Return the (X, Y) coordinate for the center point of the cell that contains the specified text.  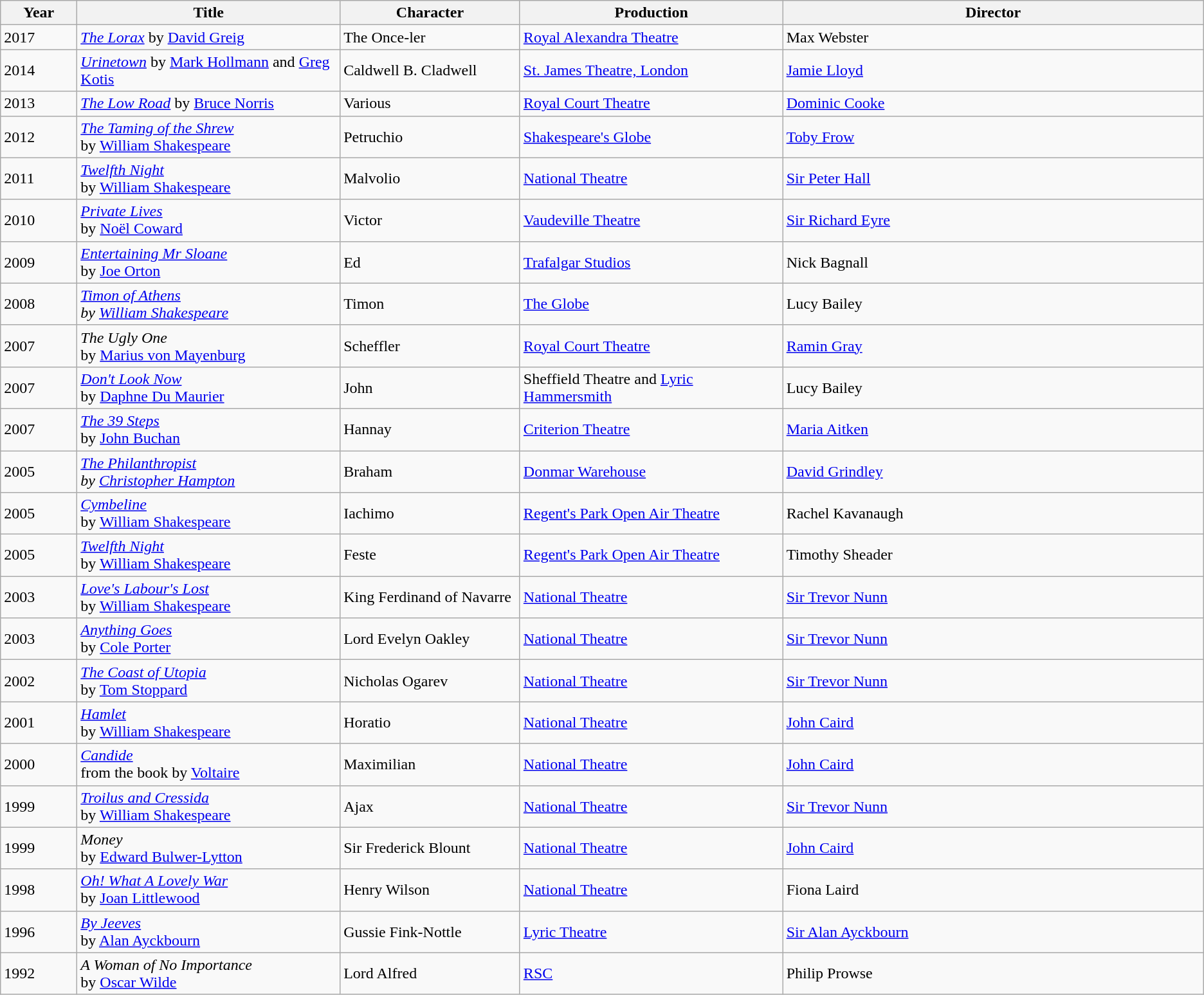
Timon of Athens by William Shakespeare (208, 304)
The Coast of Utopia by Tom Stoppard (208, 680)
2000 (39, 764)
Donmar Warehouse (651, 471)
Lord Alfred (430, 974)
Sir Frederick Blount (430, 848)
Timothy Sheader (993, 556)
The 39 Steps by John Buchan (208, 430)
Shakespeare's Globe (651, 136)
Victor (430, 220)
John (430, 387)
Lord Evelyn Oakley (430, 639)
Max Webster (993, 37)
Timon (430, 304)
2017 (39, 37)
Criterion Theatre (651, 430)
King Ferdinand of Navarre (430, 597)
The Low Road by Bruce Norris (208, 104)
Feste (430, 556)
2001 (39, 723)
2002 (39, 680)
Candide from the book by Voltaire (208, 764)
Iachimo (430, 513)
Rachel Kavanaugh (993, 513)
The Philanthropist by Christopher Hampton (208, 471)
Private Lives by Noël Coward (208, 220)
Anything Goes by Cole Porter (208, 639)
Gussie Fink-Nottle (430, 931)
Jamie Lloyd (993, 71)
Scheffler (430, 346)
1996 (39, 931)
Hamlet by William Shakespeare (208, 723)
The Ugly One by Marius von Mayenburg (208, 346)
St. James Theatre, London (651, 71)
Production (651, 13)
Ramin Gray (993, 346)
Nicholas Ogarev (430, 680)
Various (430, 104)
Sir Peter Hall (993, 179)
Love's Labour's Lost by William Shakespeare (208, 597)
Malvolio (430, 179)
Lyric Theatre (651, 931)
Entertaining Mr Sloane by Joe Orton (208, 262)
Toby Frow (993, 136)
2012 (39, 136)
The Lorax by David Greig (208, 37)
Petruchio (430, 136)
Fiona Laird (993, 890)
Braham (430, 471)
Trafalgar Studios (651, 262)
Sir Alan Ayckbourn (993, 931)
The Globe (651, 304)
2013 (39, 104)
Vaudeville Theatre (651, 220)
By Jeeves by Alan Ayckbourn (208, 931)
2011 (39, 179)
Oh! What A Lovely War by Joan Littlewood (208, 890)
Sir Richard Eyre (993, 220)
Philip Prowse (993, 974)
Sheffield Theatre and Lyric Hammersmith (651, 387)
RSC (651, 974)
The Taming of the Shrew by William Shakespeare (208, 136)
Character (430, 13)
Title (208, 13)
2009 (39, 262)
Caldwell B. Cladwell (430, 71)
Cymbeline by William Shakespeare (208, 513)
Ed (430, 262)
Money by Edward Bulwer-Lytton (208, 848)
Director (993, 13)
Troilus and Cressida by William Shakespeare (208, 807)
2010 (39, 220)
Maria Aitken (993, 430)
Henry Wilson (430, 890)
David Grindley (993, 471)
1992 (39, 974)
Don't Look Now by Daphne Du Maurier (208, 387)
Horatio (430, 723)
A Woman of No Importance by Oscar Wilde (208, 974)
Ajax (430, 807)
Royal Alexandra Theatre (651, 37)
Maximilian (430, 764)
Dominic Cooke (993, 104)
Year (39, 13)
Urinetown by Mark Hollmann and Greg Kotis (208, 71)
1998 (39, 890)
Hannay (430, 430)
2008 (39, 304)
The Once-ler (430, 37)
Nick Bagnall (993, 262)
2014 (39, 71)
